Search for the cell housing the specified text and yield its [X, Y] center coordinate. 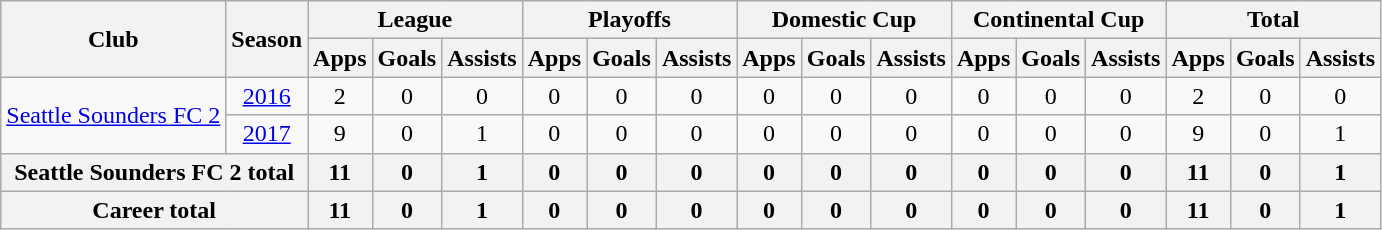
Playoffs [630, 20]
Club [114, 39]
Total [1274, 20]
Career total [154, 210]
Seattle Sounders FC 2 total [154, 172]
Domestic Cup [844, 20]
2017 [267, 134]
Season [267, 39]
2016 [267, 96]
League [416, 20]
Seattle Sounders FC 2 [114, 115]
Continental Cup [1058, 20]
